Output the [x, y] coordinate of the center of the cell containing the given text.  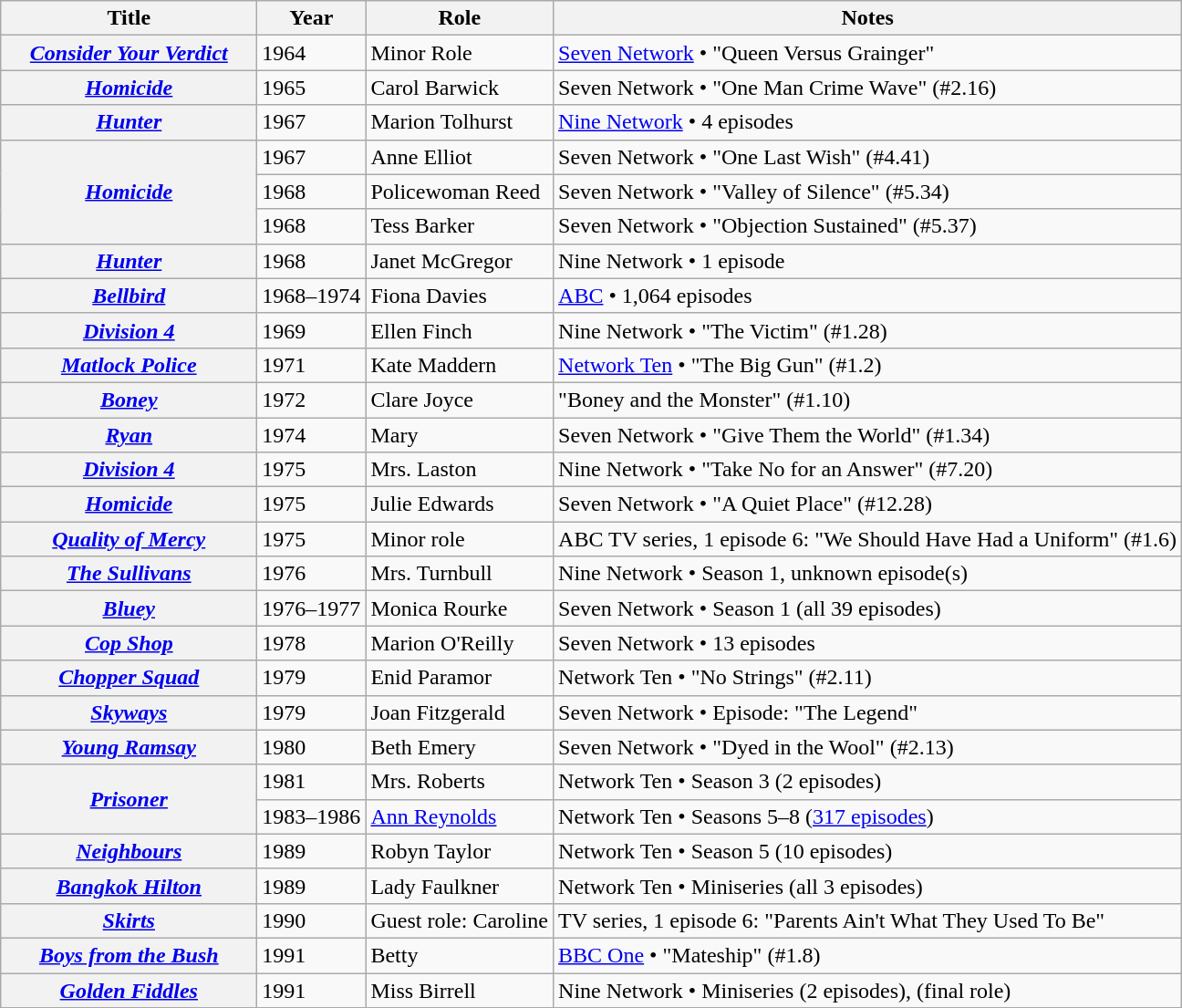
Beth Emery [460, 747]
1972 [312, 400]
Guest role: Caroline [460, 920]
1976–1977 [312, 608]
Mrs. Laston [460, 470]
1969 [312, 330]
Janet McGregor [460, 261]
Mrs. Roberts [460, 782]
Seven Network • "One Man Crime Wave" (#2.16) [868, 88]
Minor role [460, 539]
Nine Network • 4 episodes [868, 122]
Golden Fiddles [130, 990]
1964 [312, 53]
Mrs. Turnbull [460, 574]
1980 [312, 747]
Julie Edwards [460, 504]
Boney [130, 400]
Marion Tolhurst [460, 122]
Minor Role [460, 53]
Betty [460, 955]
Boys from the Bush [130, 955]
Network Ten • Season 3 (2 episodes) [868, 782]
Seven Network • 13 episodes [868, 643]
"Boney and the Monster" (#1.10) [868, 400]
Seven Network • "Dyed in the Wool" (#2.13) [868, 747]
Enid Paramor [460, 678]
Monica Rourke [460, 608]
Year [312, 18]
Notes [868, 18]
Matlock Police [130, 365]
BBC One • "Mateship" (#1.8) [868, 955]
Neighbours [130, 851]
Robyn Taylor [460, 851]
Mary [460, 435]
Skirts [130, 920]
Seven Network • "Queen Versus Grainger" [868, 53]
ABC • 1,064 episodes [868, 296]
1981 [312, 782]
Network Ten • Miniseries (all 3 episodes) [868, 886]
1976 [312, 574]
Clare Joyce [460, 400]
Consider Your Verdict [130, 53]
1965 [312, 88]
Bangkok Hilton [130, 886]
Network Ten • Season 5 (10 episodes) [868, 851]
The Sullivans [130, 574]
Seven Network • Season 1 (all 39 episodes) [868, 608]
Seven Network • Episode: "The Legend" [868, 712]
1990 [312, 920]
Ellen Finch [460, 330]
Network Ten • "No Strings" (#2.11) [868, 678]
Bellbird [130, 296]
Network Ten • Seasons 5–8 (317 episodes) [868, 816]
Quality of Mercy [130, 539]
Prisoner [130, 799]
Ann Reynolds [460, 816]
Network Ten • "The Big Gun" (#1.2) [868, 365]
Kate Maddern [460, 365]
Miss Birrell [460, 990]
1978 [312, 643]
Tess Barker [460, 226]
Nine Network • "Take No for an Answer" (#7.20) [868, 470]
Chopper Squad [130, 678]
Seven Network • "Give Them the World" (#1.34) [868, 435]
Fiona Davies [460, 296]
Ryan [130, 435]
1968–1974 [312, 296]
Bluey [130, 608]
Policewoman Reed [460, 192]
Seven Network • "Objection Sustained" (#5.37) [868, 226]
Seven Network • "One Last Wish" (#4.41) [868, 157]
Nine Network • 1 episode [868, 261]
Lady Faulkner [460, 886]
TV series, 1 episode 6: "Parents Ain't What They Used To Be" [868, 920]
Role [460, 18]
1974 [312, 435]
Seven Network • "A Quiet Place" (#12.28) [868, 504]
Title [130, 18]
Young Ramsay [130, 747]
Nine Network • Season 1, unknown episode(s) [868, 574]
ABC TV series, 1 episode 6: "We Should Have Had a Uniform" (#1.6) [868, 539]
Cop Shop [130, 643]
Skyways [130, 712]
Joan Fitzgerald [460, 712]
Carol Barwick [460, 88]
Nine Network • Miniseries (2 episodes), (final role) [868, 990]
1971 [312, 365]
Seven Network • "Valley of Silence" (#5.34) [868, 192]
Anne Elliot [460, 157]
Nine Network • "The Victim" (#1.28) [868, 330]
1983–1986 [312, 816]
Marion O'Reilly [460, 643]
